Determine the [X, Y] coordinate at the center of the cell enclosing the given text.  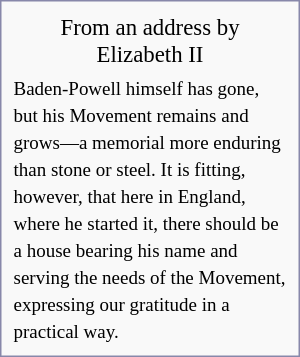
From an address by Elizabeth II [150, 40]
